Identify which cell holds the provided text, then report its (x, y) central coordinate. 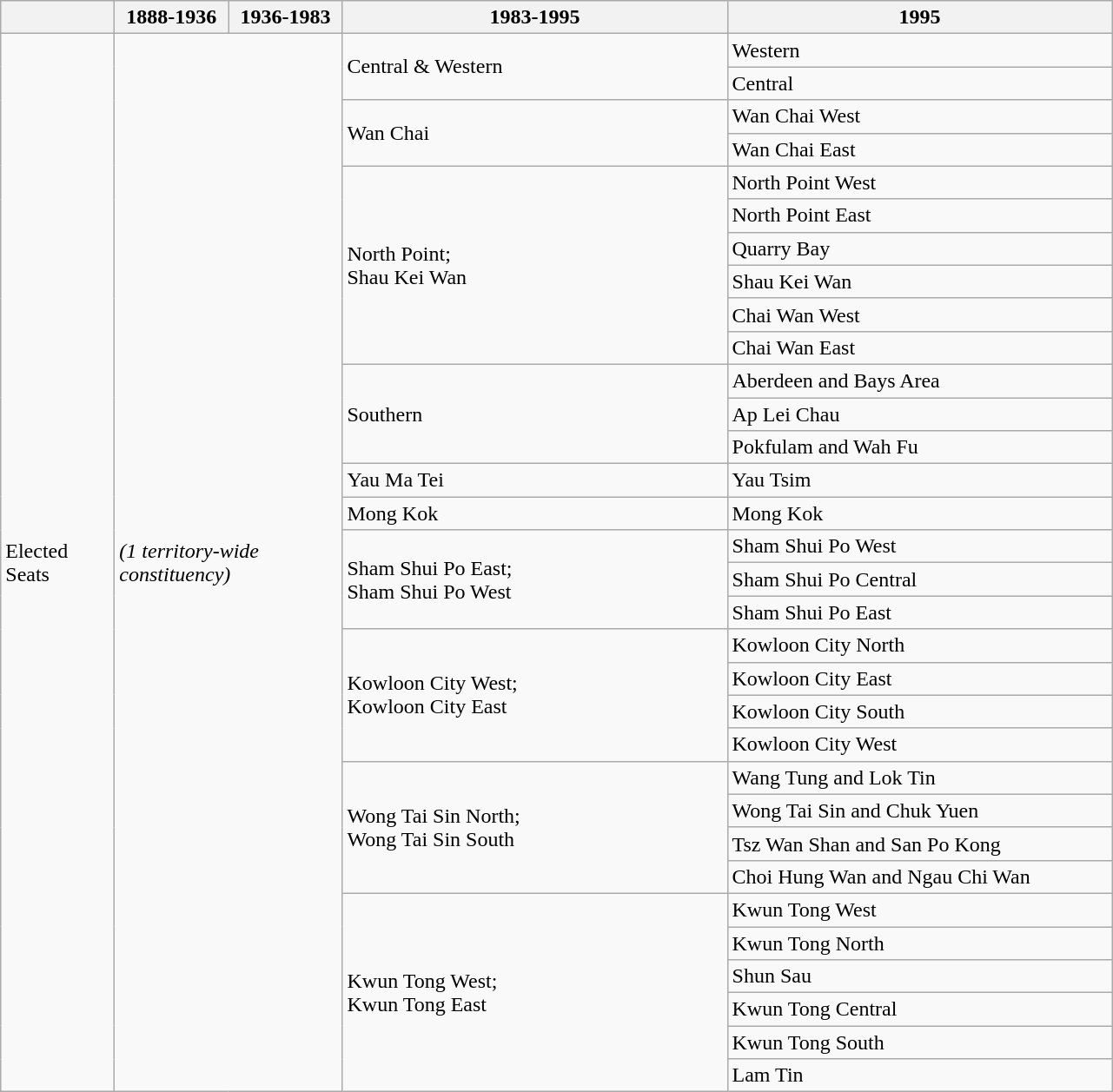
Quarry Bay (919, 248)
North Point West (919, 182)
Kowloon City North (919, 645)
(1 territory-wide constituency) (229, 563)
1936-1983 (285, 17)
Kwun Tong West; Kwun Tong East (535, 992)
Choi Hung Wan and Ngau Chi Wan (919, 877)
Western (919, 50)
Aberdeen and Bays Area (919, 381)
Kwun Tong South (919, 1042)
Kowloon City South (919, 711)
Wong Tai Sin and Chuk Yuen (919, 811)
Chai Wan West (919, 314)
Kowloon City East (919, 678)
Pokfulam and Wah Fu (919, 447)
North Point East (919, 215)
Southern (535, 414)
Chai Wan East (919, 347)
Shau Kei Wan (919, 281)
Lam Tin (919, 1075)
ElectedSeats (57, 563)
Sham Shui Po East (919, 612)
Wang Tung and Lok Tin (919, 778)
Yau Ma Tei (535, 480)
Kwun Tong Central (919, 1009)
Wan Chai (535, 133)
1995 (919, 17)
Kwun Tong West (919, 910)
North Point; Shau Kei Wan (535, 265)
Tsz Wan Shan and San Po Kong (919, 844)
Kowloon City West;Kowloon City East (535, 695)
Wan Chai East (919, 149)
Sham Shui Po East; Sham Shui Po West (535, 579)
Central & Western (535, 67)
Wan Chai West (919, 116)
Ap Lei Chau (919, 414)
1983-1995 (535, 17)
Yau Tsim (919, 480)
Sham Shui Po Central (919, 579)
Kowloon City West (919, 745)
Shun Sau (919, 976)
Central (919, 83)
1888-1936 (172, 17)
Kwun Tong North (919, 943)
Wong Tai Sin North;Wong Tai Sin South (535, 827)
Sham Shui Po West (919, 546)
